Detect which cell encompasses the target text, then output its (x, y) center coordinate. 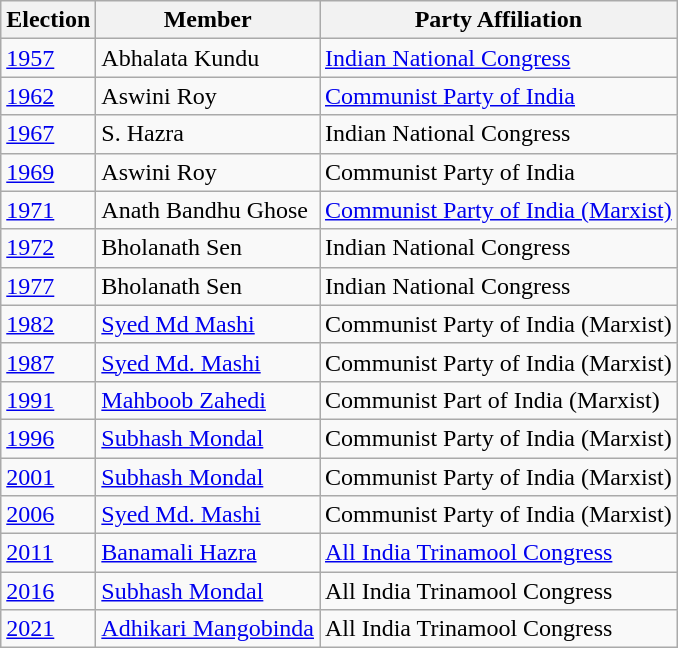
Banamali Hazra (208, 553)
1977 (48, 286)
1971 (48, 210)
Election (48, 20)
1962 (48, 96)
1972 (48, 248)
1991 (48, 400)
1982 (48, 324)
Anath Bandhu Ghose (208, 210)
1996 (48, 438)
2016 (48, 591)
Party Affiliation (499, 20)
Abhalata Kundu (208, 58)
Member (208, 20)
1967 (48, 134)
1957 (48, 58)
Syed Md Mashi (208, 324)
Mahboob Zahedi (208, 400)
2001 (48, 477)
2006 (48, 515)
1969 (48, 172)
1987 (48, 362)
2021 (48, 629)
Communist Part of India (Marxist) (499, 400)
2011 (48, 553)
Adhikari Mangobinda (208, 629)
S. Hazra (208, 134)
